Determine the [X, Y] coordinate at the center of the cell enclosing the given text.  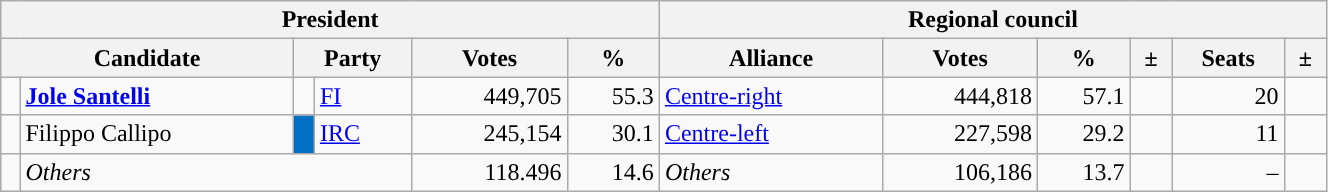
Seats [1228, 58]
29.2 [1084, 134]
118.496 [490, 172]
55.3 [613, 96]
30.1 [613, 134]
IRC [363, 134]
President [330, 20]
Filippo Callipo [156, 134]
Alliance [770, 58]
– [1228, 172]
449,705 [490, 96]
444,818 [960, 96]
11 [1228, 134]
13.7 [1084, 172]
Candidate [147, 58]
227,598 [960, 134]
57.1 [1084, 96]
20 [1228, 96]
14.6 [613, 172]
106,186 [960, 172]
245,154 [490, 134]
Party [352, 58]
Centre-right [770, 96]
Centre-left [770, 134]
Regional council [992, 20]
Jole Santelli [156, 96]
FI [363, 96]
